Pinpoint the cell where the given text exists, returning its [x, y] midpoint coordinate. 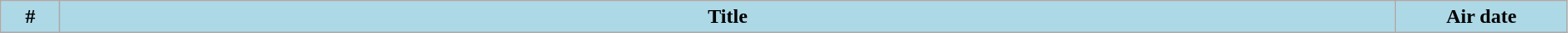
Title [728, 17]
Air date [1481, 17]
# [30, 17]
